Return the (X, Y) coordinate for the center point of the cell that contains the specified text.  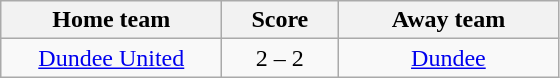
Dundee (448, 58)
Score (280, 20)
Home team (112, 20)
Dundee United (112, 58)
Away team (448, 20)
2 – 2 (280, 58)
